Scan for the cell matching the given text and deliver its [X, Y] coordinate at center. 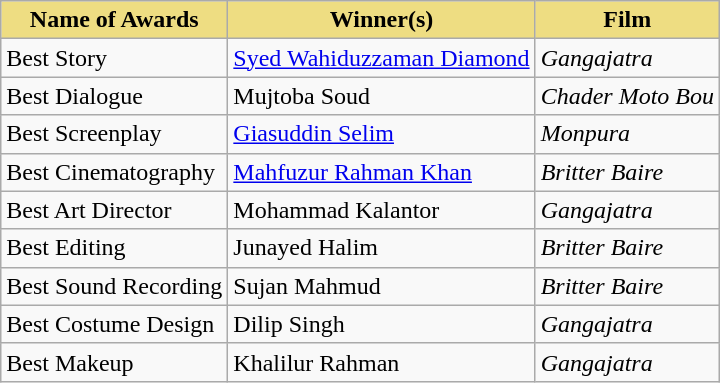
Best Makeup [114, 362]
Khalilur Rahman [382, 362]
Winner(s) [382, 20]
Best Dialogue [114, 96]
Monpura [627, 134]
Junayed Halim [382, 248]
Mahfuzur Rahman Khan [382, 172]
Best Sound Recording [114, 286]
Best Art Director [114, 210]
Best Cinematography [114, 172]
Syed Wahiduzzaman Diamond [382, 58]
Giasuddin Selim [382, 134]
Best Editing [114, 248]
Chader Moto Bou [627, 96]
Best Screenplay [114, 134]
Dilip Singh [382, 324]
Sujan Mahmud [382, 286]
Film [627, 20]
Mohammad Kalantor [382, 210]
Best Story [114, 58]
Best Costume Design [114, 324]
Mujtoba Soud [382, 96]
Name of Awards [114, 20]
